Identify which cell holds the provided text, then report its [x, y] central coordinate. 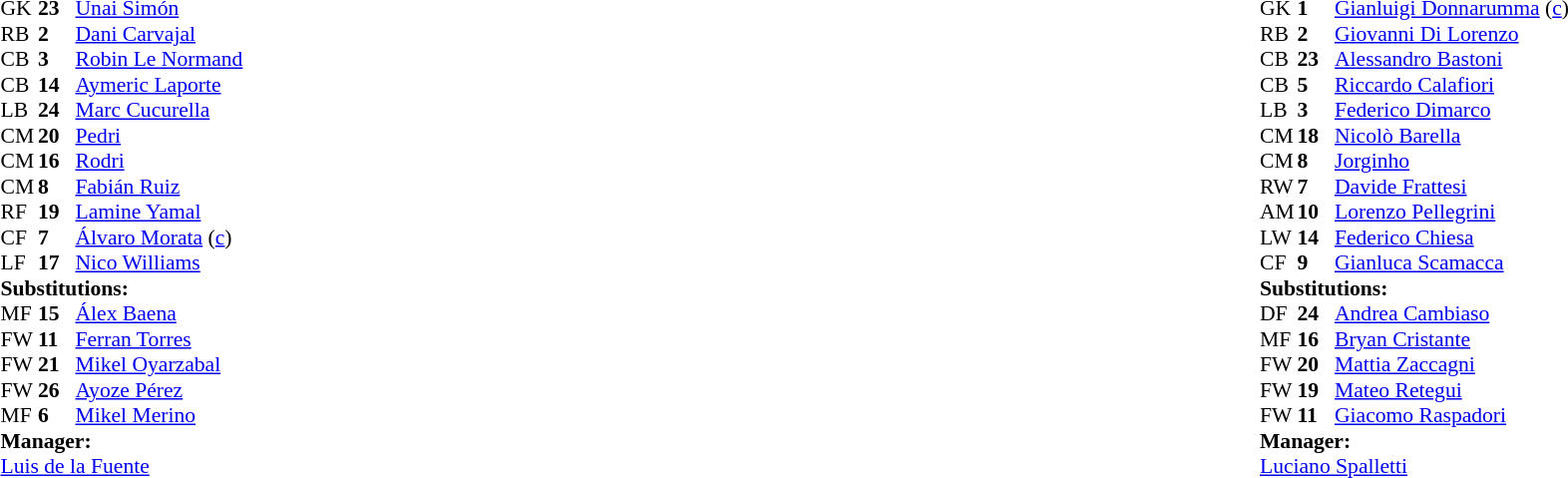
Robin Le Normand [160, 59]
Rodri [160, 161]
Marc Cucurella [160, 111]
18 [1316, 136]
Pedri [160, 136]
Mikel Merino [160, 416]
Álvaro Morata (c) [160, 238]
6 [57, 416]
Dani Carvajal [160, 34]
Mikel Oyarzabal [160, 364]
AM [1279, 213]
15 [57, 314]
21 [57, 364]
26 [57, 390]
Nico Williams [160, 262]
9 [1316, 262]
DF [1279, 314]
Substitutions: [122, 288]
Manager: [122, 441]
RF [19, 213]
Lamine Yamal [160, 213]
LF [19, 262]
RW [1279, 187]
Ayoze Pérez [160, 390]
Álex Baena [160, 314]
5 [1316, 85]
10 [1316, 213]
23 [1316, 59]
LW [1279, 238]
Ferran Torres [160, 339]
Aymeric Laporte [160, 85]
Fabián Ruiz [160, 187]
17 [57, 262]
